Determine the (x, y) coordinate at the center of the cell enclosing the given text.  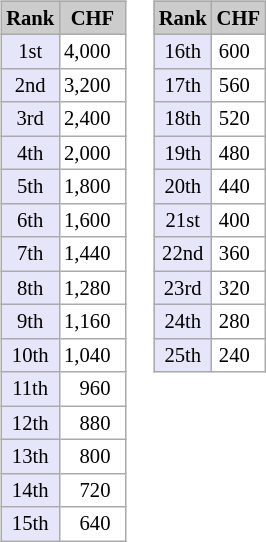
440 (238, 187)
880 (92, 423)
7th (30, 254)
1,440 (92, 254)
10th (30, 355)
4th (30, 153)
20th (183, 187)
800 (92, 457)
6th (30, 220)
480 (238, 153)
11th (30, 389)
1,600 (92, 220)
1,160 (92, 322)
240 (238, 355)
320 (238, 288)
14th (30, 490)
25th (183, 355)
3,200 (92, 85)
16th (183, 52)
9th (30, 322)
23rd (183, 288)
24th (183, 322)
960 (92, 389)
400 (238, 220)
1,040 (92, 355)
13th (30, 457)
17th (183, 85)
8th (30, 288)
640 (92, 524)
12th (30, 423)
1st (30, 52)
5th (30, 187)
280 (238, 322)
4,000 (92, 52)
560 (238, 85)
600 (238, 52)
520 (238, 119)
15th (30, 524)
2,400 (92, 119)
22nd (183, 254)
3rd (30, 119)
1,800 (92, 187)
18th (183, 119)
360 (238, 254)
720 (92, 490)
2nd (30, 85)
21st (183, 220)
19th (183, 153)
1,280 (92, 288)
2,000 (92, 153)
